Search for the cell housing the specified text and yield its [X, Y] center coordinate. 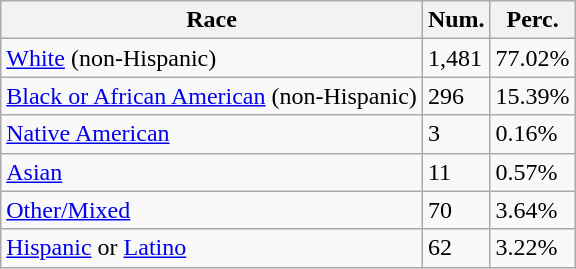
0.16% [532, 134]
296 [456, 96]
White (non-Hispanic) [212, 58]
3.64% [532, 210]
Other/Mixed [212, 210]
11 [456, 172]
70 [456, 210]
3 [456, 134]
Perc. [532, 20]
Black or African American (non-Hispanic) [212, 96]
Race [212, 20]
Hispanic or Latino [212, 248]
62 [456, 248]
3.22% [532, 248]
1,481 [456, 58]
77.02% [532, 58]
0.57% [532, 172]
Asian [212, 172]
Num. [456, 20]
15.39% [532, 96]
Native American [212, 134]
